Provide the [X, Y] coordinate of the cell's center where the given text is located.  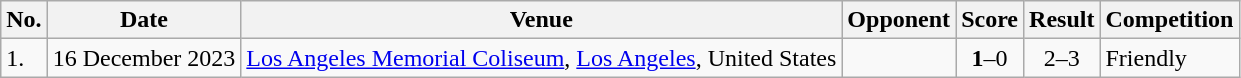
Result [1062, 20]
16 December 2023 [144, 58]
Friendly [1170, 58]
2–3 [1062, 58]
Venue [542, 20]
Opponent [899, 20]
Date [144, 20]
1–0 [990, 58]
Competition [1170, 20]
Los Angeles Memorial Coliseum, Los Angeles, United States [542, 58]
No. [24, 20]
1. [24, 58]
Score [990, 20]
